Extract the (x, y) coordinate from the center of the cell holding the provided text.  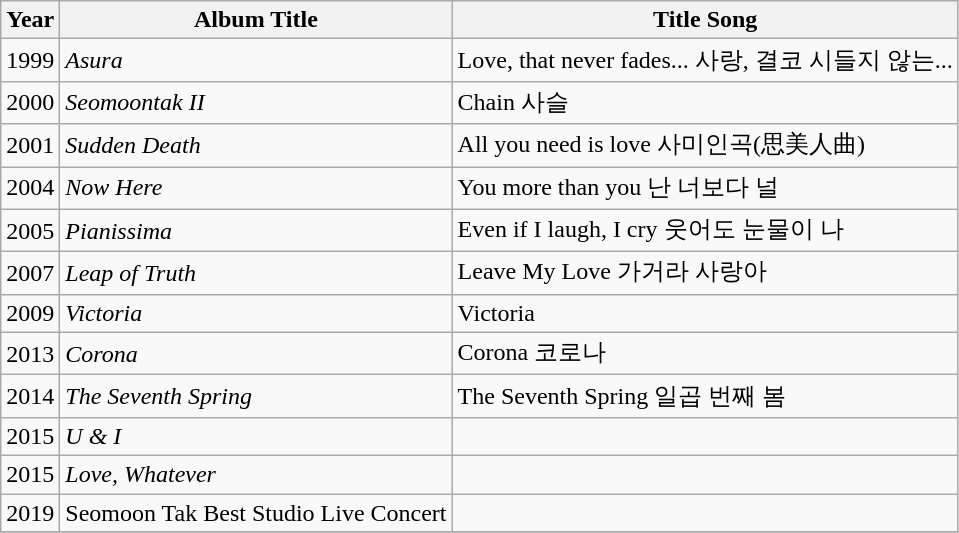
The Seventh Spring (256, 396)
Seomoontak II (256, 102)
Leave My Love 가거라 사랑아 (705, 274)
Pianissima (256, 230)
2004 (30, 188)
2013 (30, 354)
Corona 코로나 (705, 354)
Title Song (705, 20)
All you need is love 사미인곡(思美人曲) (705, 146)
2009 (30, 313)
The Seventh Spring 일곱 번째 봄 (705, 396)
1999 (30, 60)
Now Here (256, 188)
Asura (256, 60)
Sudden Death (256, 146)
2005 (30, 230)
Chain 사슬 (705, 102)
2000 (30, 102)
Year (30, 20)
Even if I laugh, I cry 웃어도 눈물이 나 (705, 230)
Love, that never fades... 사랑, 결코 시들지 않는... (705, 60)
You more than you 난 너보다 널 (705, 188)
Seomoon Tak Best Studio Live Concert (256, 513)
2001 (30, 146)
U & I (256, 436)
2007 (30, 274)
Leap of Truth (256, 274)
2019 (30, 513)
Corona (256, 354)
2014 (30, 396)
Love, Whatever (256, 474)
Album Title (256, 20)
